From the cell containing the given text, extract its center point as [x, y] coordinate. 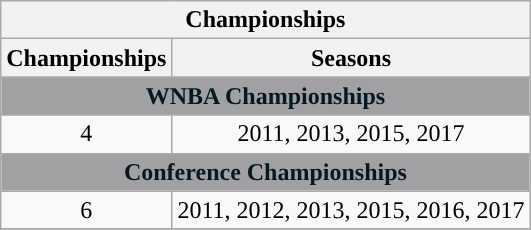
Seasons [351, 58]
WNBA Championships [266, 96]
2011, 2013, 2015, 2017 [351, 134]
4 [86, 134]
Conference Championships [266, 172]
2011, 2012, 2013, 2015, 2016, 2017 [351, 210]
6 [86, 210]
